For the text-containing cell, return its midpoint in [X, Y] coordinate format. 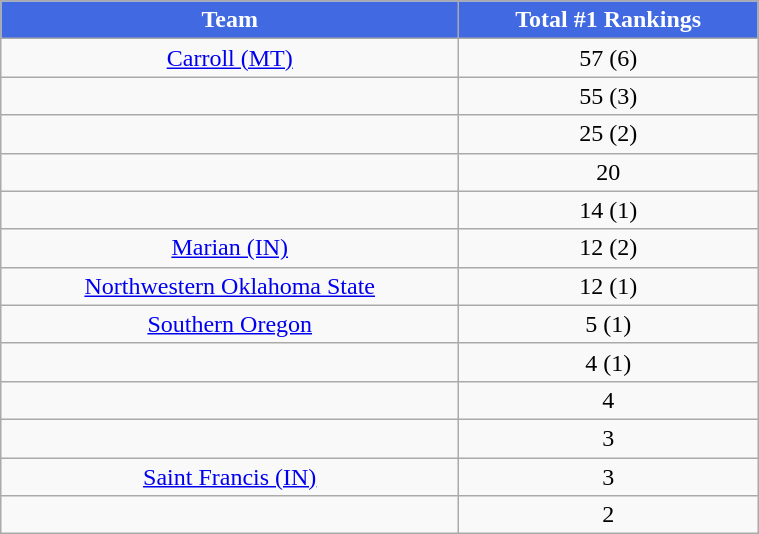
Northwestern Oklahoma State [230, 286]
12 (1) [608, 286]
Team [230, 20]
57 (6) [608, 58]
5 (1) [608, 324]
Saint Francis (IN) [230, 477]
2 [608, 515]
14 (1) [608, 210]
4 (1) [608, 362]
Southern Oregon [230, 324]
12 (2) [608, 248]
Carroll (MT) [230, 58]
55 (3) [608, 96]
4 [608, 400]
25 (2) [608, 134]
Total #1 Rankings [608, 20]
20 [608, 172]
Marian (IN) [230, 248]
